Search for the cell housing the specified text and yield its [X, Y] center coordinate. 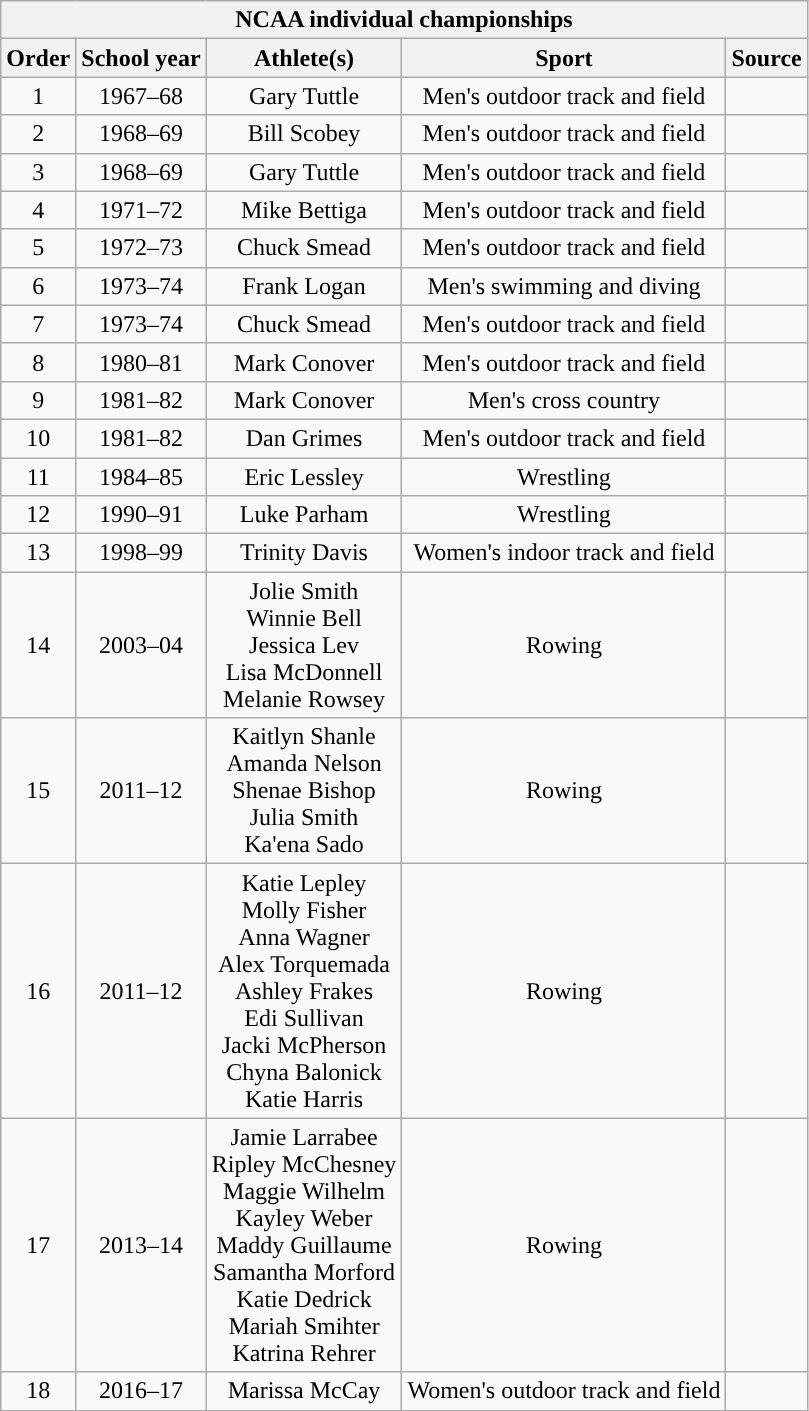
Kaitlyn ShanleAmanda NelsonShenae BishopJulia SmithKa'ena Sado [304, 791]
13 [38, 553]
1 [38, 96]
4 [38, 210]
Men's swimming and diving [564, 286]
Dan Grimes [304, 438]
1971–72 [141, 210]
1984–85 [141, 477]
1972–73 [141, 248]
9 [38, 400]
1998–99 [141, 553]
8 [38, 362]
Jolie SmithWinnie BellJessica LevLisa McDonnellMelanie Rowsey [304, 645]
17 [38, 1245]
6 [38, 286]
15 [38, 791]
18 [38, 1391]
2 [38, 134]
1967–68 [141, 96]
Luke Parham [304, 515]
Order [38, 58]
2003–04 [141, 645]
2013–14 [141, 1245]
1990–91 [141, 515]
14 [38, 645]
5 [38, 248]
3 [38, 172]
Eric Lessley [304, 477]
Source [766, 58]
Jamie LarrabeeRipley McChesneyMaggie WilhelmKayley WeberMaddy GuillaumeSamantha MorfordKatie DedrickMariah SmihterKatrina Rehrer [304, 1245]
12 [38, 515]
School year [141, 58]
1980–81 [141, 362]
Men's cross country [564, 400]
Sport [564, 58]
Athlete(s) [304, 58]
Frank Logan [304, 286]
10 [38, 438]
NCAA individual championships [404, 20]
Marissa McCay [304, 1391]
Mike Bettiga [304, 210]
7 [38, 324]
Trinity Davis [304, 553]
Katie LepleyMolly FisherAnna WagnerAlex TorquemadaAshley FrakesEdi SullivanJacki McPhersonChyna BalonickKatie Harris [304, 991]
11 [38, 477]
Bill Scobey [304, 134]
Women's indoor track and field [564, 553]
16 [38, 991]
2016–17 [141, 1391]
Women's outdoor track and field [564, 1391]
